Pinpoint the cell where the given text exists, returning its (X, Y) midpoint coordinate. 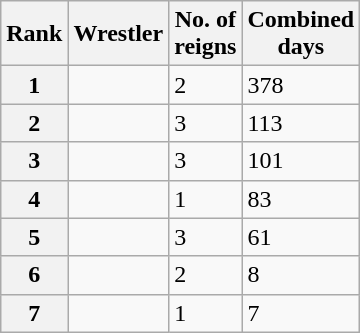
378 (301, 85)
83 (301, 199)
No. ofreigns (206, 34)
5 (34, 237)
8 (301, 275)
6 (34, 275)
Rank (34, 34)
101 (301, 161)
4 (34, 199)
Combineddays (301, 34)
Wrestler (118, 34)
113 (301, 123)
61 (301, 237)
